Search for the cell housing the specified text and yield its [x, y] center coordinate. 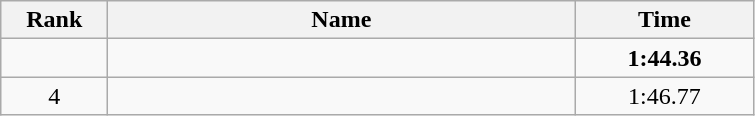
Time [664, 20]
4 [54, 96]
Rank [54, 20]
1:44.36 [664, 58]
Name [342, 20]
1:46.77 [664, 96]
